Output the (x, y) coordinate of the center of the cell containing the given text.  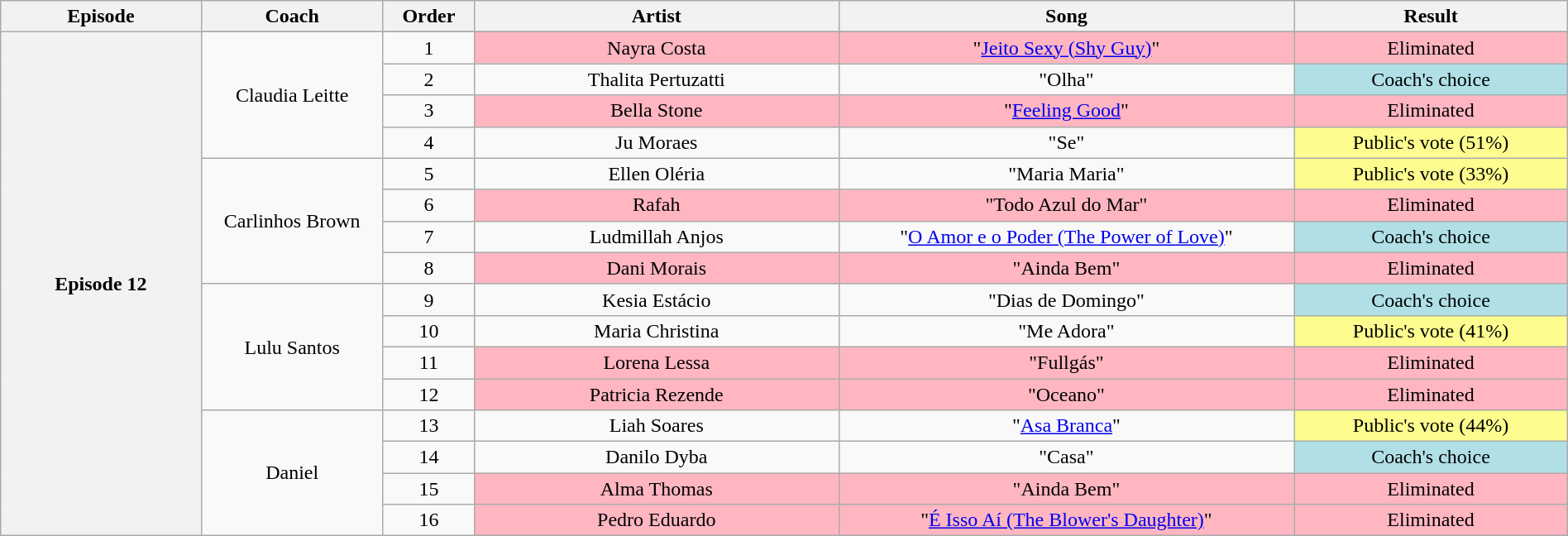
Ludmillah Anjos (657, 237)
Alma Thomas (657, 489)
1 (428, 48)
Episode 12 (101, 285)
Dani Morais (657, 268)
"Casa" (1067, 457)
10 (428, 331)
8 (428, 268)
"Asa Branca" (1067, 426)
"Fullgás" (1067, 362)
"Se" (1067, 142)
Ju Moraes (657, 142)
Order (428, 17)
Lulu Santos (292, 347)
Pedro Eduardo (657, 520)
Rafah (657, 205)
Lorena Lessa (657, 362)
Public's vote (41%) (1431, 331)
11 (428, 362)
16 (428, 520)
12 (428, 395)
Artist (657, 17)
"Maria Maria" (1067, 174)
Claudia Leitte (292, 95)
6 (428, 205)
Ellen Oléria (657, 174)
4 (428, 142)
Maria Christina (657, 331)
"É Isso Aí (The Blower's Daughter)" (1067, 520)
14 (428, 457)
Coach (292, 17)
"Jeito Sexy (Shy Guy)" (1067, 48)
3 (428, 111)
15 (428, 489)
2 (428, 79)
Public's vote (51%) (1431, 142)
Patricia Rezende (657, 395)
Carlinhos Brown (292, 221)
Public's vote (44%) (1431, 426)
Daniel (292, 473)
9 (428, 299)
"O Amor e o Poder (The Power of Love)" (1067, 237)
Thalita Pertuzatti (657, 79)
Public's vote (33%) (1431, 174)
"Olha" (1067, 79)
13 (428, 426)
"Todo Azul do Mar" (1067, 205)
"Oceano" (1067, 395)
Kesia Estácio (657, 299)
7 (428, 237)
"Dias de Domingo" (1067, 299)
Liah Soares (657, 426)
Episode (101, 17)
"Me Adora" (1067, 331)
Song (1067, 17)
Bella Stone (657, 111)
Result (1431, 17)
5 (428, 174)
"Feeling Good" (1067, 111)
Nayra Costa (657, 48)
Danilo Dyba (657, 457)
